Provide the (X, Y) coordinate of the cell's center where the given text is located.  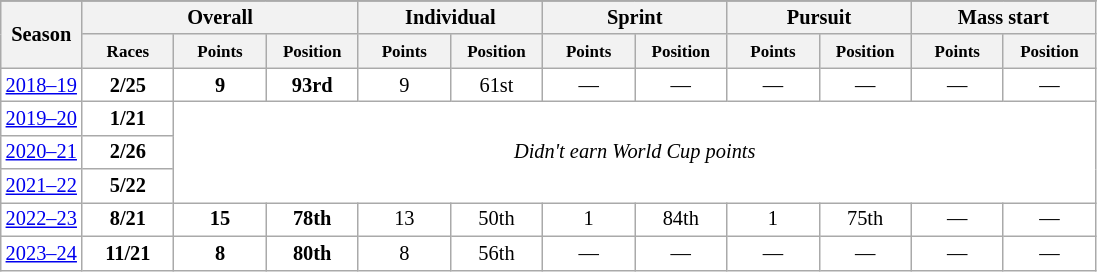
Races (128, 51)
Mass start (1003, 17)
2022–23 (42, 219)
78th (312, 219)
2018–19 (42, 85)
75th (865, 219)
1/21 (128, 118)
Didn't earn World Cup points (635, 152)
93rd (312, 85)
84th (681, 219)
2021–22 (42, 186)
5/22 (128, 186)
61st (496, 85)
2019–20 (42, 118)
11/21 (128, 253)
2/26 (128, 152)
15 (220, 219)
Sprint (635, 17)
Overall (220, 17)
Pursuit (819, 17)
8/21 (128, 219)
2020–21 (42, 152)
Season (42, 34)
50th (496, 219)
13 (404, 219)
2023–24 (42, 253)
80th (312, 253)
56th (496, 253)
2/25 (128, 85)
Individual (450, 17)
